Output the [x, y] coordinate of the center of the cell containing the given text.  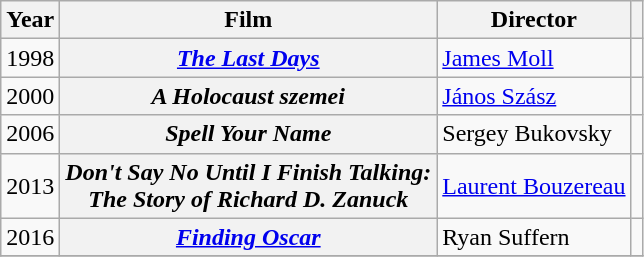
The Last Days [248, 58]
Spell Your Name [248, 134]
2006 [30, 134]
2000 [30, 96]
2013 [30, 186]
2016 [30, 237]
Director [534, 20]
1998 [30, 58]
Don't Say No Until I Finish Talking:The Story of Richard D. Zanuck [248, 186]
Sergey Bukovsky [534, 134]
Laurent Bouzereau [534, 186]
Film [248, 20]
János Szász [534, 96]
Finding Oscar [248, 237]
Year [30, 20]
A Holocaust szemei [248, 96]
James Moll [534, 58]
Ryan Suffern [534, 237]
